Extract the (X, Y) coordinate from the center of the cell holding the provided text.  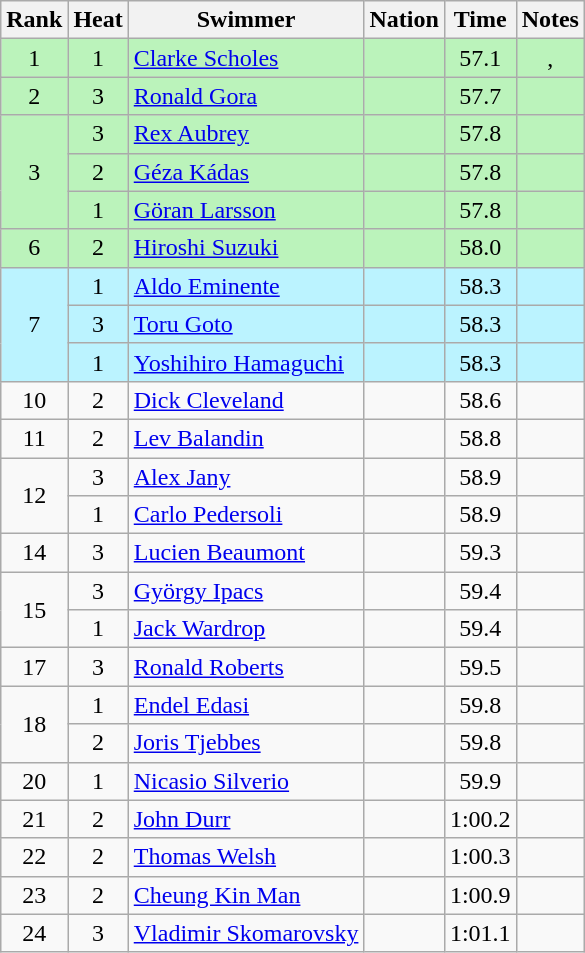
12 (34, 496)
Nation (404, 20)
Aldo Eminente (246, 286)
22 (34, 857)
Hiroshi Suzuki (246, 248)
24 (34, 933)
Carlo Pedersoli (246, 515)
John Durr (246, 819)
Ronald Roberts (246, 667)
57.7 (480, 96)
Time (480, 20)
10 (34, 400)
Thomas Welsh (246, 857)
Lev Balandin (246, 438)
Heat (98, 20)
Rex Aubrey (246, 134)
Vladimir Skomarovsky (246, 933)
Rank (34, 20)
1:00.3 (480, 857)
Endel Edasi (246, 705)
Notes (550, 20)
Toru Goto (246, 324)
58.0 (480, 248)
Swimmer (246, 20)
23 (34, 895)
14 (34, 553)
57.1 (480, 58)
58.8 (480, 438)
6 (34, 248)
György Ipacs (246, 591)
Göran Larsson (246, 210)
59.5 (480, 667)
Lucien Beaumont (246, 553)
Clarke Scholes (246, 58)
7 (34, 324)
21 (34, 819)
18 (34, 724)
1:00.9 (480, 895)
59.9 (480, 781)
Cheung Kin Man (246, 895)
Dick Cleveland (246, 400)
Ronald Gora (246, 96)
1:01.1 (480, 933)
58.6 (480, 400)
, (550, 58)
11 (34, 438)
17 (34, 667)
Nicasio Silverio (246, 781)
59.3 (480, 553)
Jack Wardrop (246, 629)
Alex Jany (246, 477)
20 (34, 781)
Géza Kádas (246, 172)
1:00.2 (480, 819)
Yoshihiro Hamaguchi (246, 362)
Joris Tjebbes (246, 743)
15 (34, 610)
